Return [X, Y] of the center of cell containing provided text 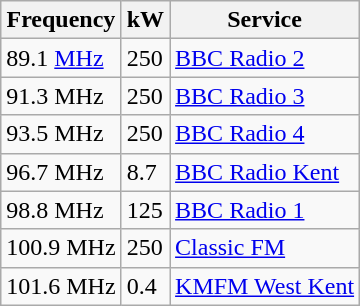
125 [145, 210]
93.5 MHz [61, 134]
100.9 MHz [61, 248]
BBC Radio 2 [265, 58]
BBC Radio 1 [265, 210]
BBC Radio 3 [265, 96]
BBC Radio Kent [265, 172]
89.1 MHz [61, 58]
Classic FM [265, 248]
98.8 MHz [61, 210]
0.4 [145, 286]
101.6 MHz [61, 286]
KMFM West Kent [265, 286]
96.7 MHz [61, 172]
Service [265, 20]
8.7 [145, 172]
91.3 MHz [61, 96]
BBC Radio 4 [265, 134]
Frequency [61, 20]
kW [145, 20]
